Pinpoint the cell where the given text exists, returning its (X, Y) midpoint coordinate. 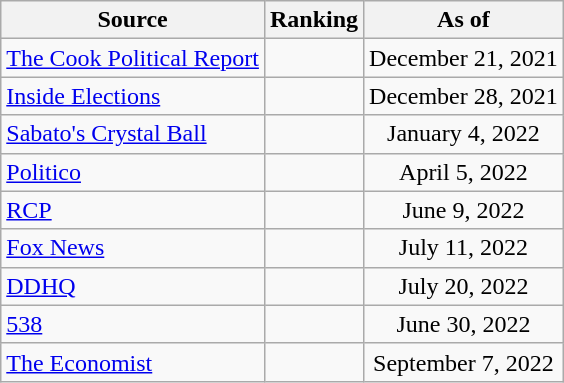
June 30, 2022 (464, 324)
July 20, 2022 (464, 286)
The Economist (133, 362)
Inside Elections (133, 96)
Sabato's Crystal Ball (133, 134)
April 5, 2022 (464, 172)
June 9, 2022 (464, 210)
December 21, 2021 (464, 58)
Ranking (314, 20)
January 4, 2022 (464, 134)
DDHQ (133, 286)
538 (133, 324)
December 28, 2021 (464, 96)
RCP (133, 210)
The Cook Political Report (133, 58)
Politico (133, 172)
As of (464, 20)
Source (133, 20)
September 7, 2022 (464, 362)
Fox News (133, 248)
July 11, 2022 (464, 248)
